Return (x, y) of the center of cell containing provided text 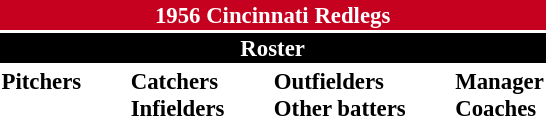
Roster (272, 48)
1956 Cincinnati Redlegs (272, 15)
